Find where the given text appears and provide that cell's center as (X, Y) coordinate. 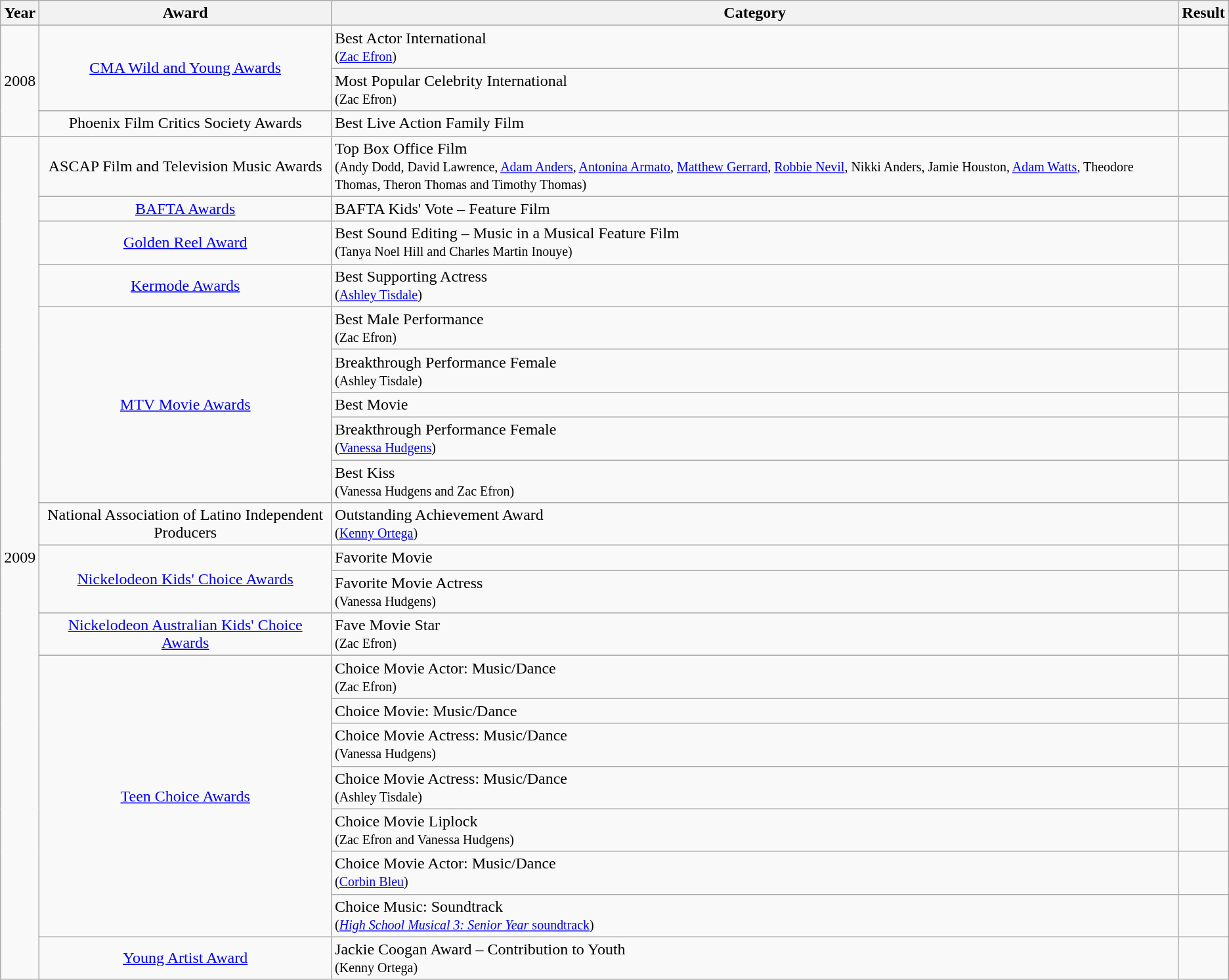
BAFTA Kids' Vote – Feature Film (755, 209)
BAFTA Awards (185, 209)
Choice Movie Actor: Music/Dance (Zac Efron) (755, 677)
Favorite Movie (755, 558)
Best Live Action Family Film (755, 123)
Outstanding Achievement Award(Kenny Ortega) (755, 524)
2009 (20, 558)
Breakthrough Performance Female (Vanessa Hudgens) (755, 438)
Best Male Performance (Zac Efron) (755, 328)
Year (20, 13)
Best Actor International (Zac Efron) (755, 47)
Category (755, 13)
Choice Movie Actor: Music/Dance (Corbin Bleu) (755, 873)
Best Movie (755, 404)
Fave Movie Star (Zac Efron) (755, 634)
Nickelodeon Australian Kids' Choice Awards (185, 634)
Choice Movie Actress: Music/Dance (Vanessa Hudgens) (755, 744)
Best Kiss (Vanessa Hudgens and Zac Efron) (755, 480)
National Association of Latino Independent Producers (185, 524)
Golden Reel Award (185, 243)
Nickelodeon Kids' Choice Awards (185, 579)
Best Sound Editing – Music in a Musical Feature Film (Tanya Noel Hill and Charles Martin Inouye) (755, 243)
Choice Movie Liplock (Zac Efron and Vanessa Hudgens) (755, 830)
Result (1203, 13)
Breakthrough Performance Female (Ashley Tisdale) (755, 370)
Award (185, 13)
Best Supporting Actress (Ashley Tisdale) (755, 285)
Most Popular Celebrity International (Zac Efron) (755, 89)
Jackie Coogan Award – Contribution to Youth(Kenny Ortega) (755, 958)
Teen Choice Awards (185, 796)
Kermode Awards (185, 285)
Favorite Movie Actress (Vanessa Hudgens) (755, 592)
Young Artist Award (185, 958)
Phoenix Film Critics Society Awards (185, 123)
CMA Wild and Young Awards (185, 68)
2008 (20, 81)
MTV Movie Awards (185, 404)
Choice Music: Soundtrack(High School Musical 3: Senior Year soundtrack) (755, 915)
ASCAP Film and Television Music Awards (185, 166)
Choice Movie Actress: Music/Dance (Ashley Tisdale) (755, 788)
Choice Movie: Music/Dance (755, 711)
